Return the (X, Y) coordinate for the center point of the cell that contains the specified text.  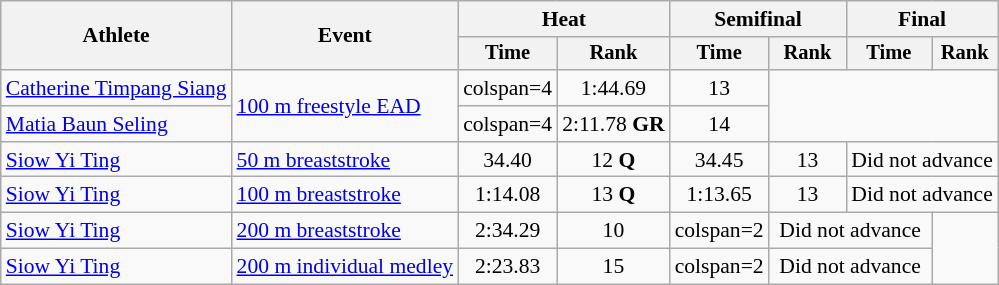
2:23.83 (508, 267)
2:11.78 GR (613, 124)
Matia Baun Seling (116, 124)
1:44.69 (613, 88)
10 (613, 231)
15 (613, 267)
34.40 (508, 160)
13 Q (613, 195)
Heat (564, 19)
14 (720, 124)
Semifinal (758, 19)
Final (922, 19)
1:14.08 (508, 195)
1:13.65 (720, 195)
Athlete (116, 36)
2:34.29 (508, 231)
34.45 (720, 160)
Catherine Timpang Siang (116, 88)
100 m freestyle EAD (346, 106)
100 m breaststroke (346, 195)
50 m breaststroke (346, 160)
12 Q (613, 160)
200 m individual medley (346, 267)
Event (346, 36)
200 m breaststroke (346, 231)
